Provide the (x, y) coordinate of the cell's center where the given text is located.  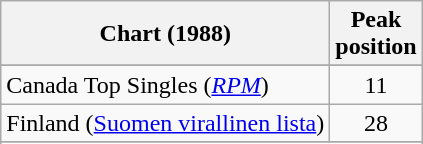
11 (376, 85)
28 (376, 123)
Chart (1988) (166, 34)
Finland (Suomen virallinen lista) (166, 123)
Peakposition (376, 34)
Canada Top Singles (RPM) (166, 85)
